Extract the (x, y) coordinate from the center of the cell holding the provided text.  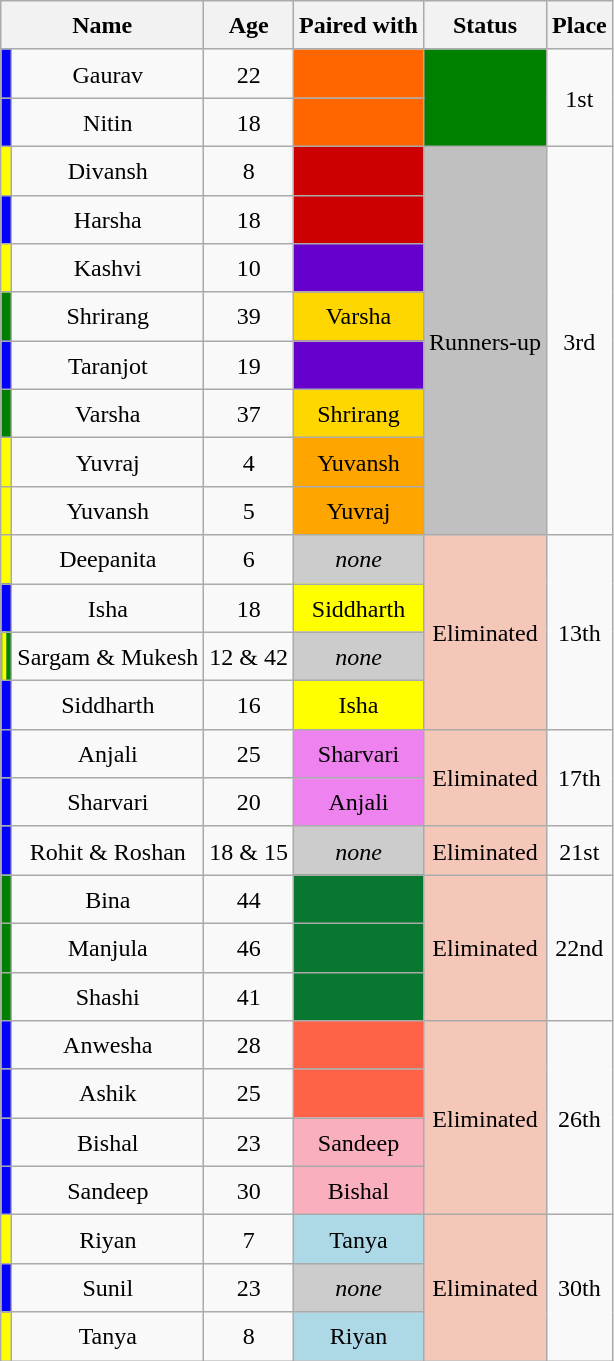
22nd (580, 948)
30 (249, 1190)
4 (249, 462)
17th (580, 778)
Shashi (108, 996)
Divansh (108, 170)
Bina (108, 900)
41 (249, 996)
Place (580, 26)
Age (249, 26)
3rd (580, 340)
1st (580, 98)
30th (580, 1288)
12 & 42 (249, 656)
10 (249, 268)
28 (249, 1046)
Manjula (108, 948)
37 (249, 414)
Kashvi (108, 268)
Ashik (108, 1094)
Taranjot (108, 366)
16 (249, 706)
Harsha (108, 220)
Gaurav (108, 74)
Sargam & Mukesh (108, 656)
20 (249, 802)
Status (484, 26)
Rohit & Roshan (108, 850)
6 (249, 560)
21st (580, 850)
18 & 15 (249, 850)
Nitin (108, 122)
Anwesha (108, 1046)
Paired with (359, 26)
44 (249, 900)
46 (249, 948)
26th (580, 1118)
Sunil (108, 1288)
7 (249, 1240)
Name (102, 26)
Runners-up (484, 340)
13th (580, 632)
5 (249, 510)
19 (249, 366)
39 (249, 316)
22 (249, 74)
Deepanita (108, 560)
